Scan for the cell matching the given text and deliver its (x, y) coordinate at center. 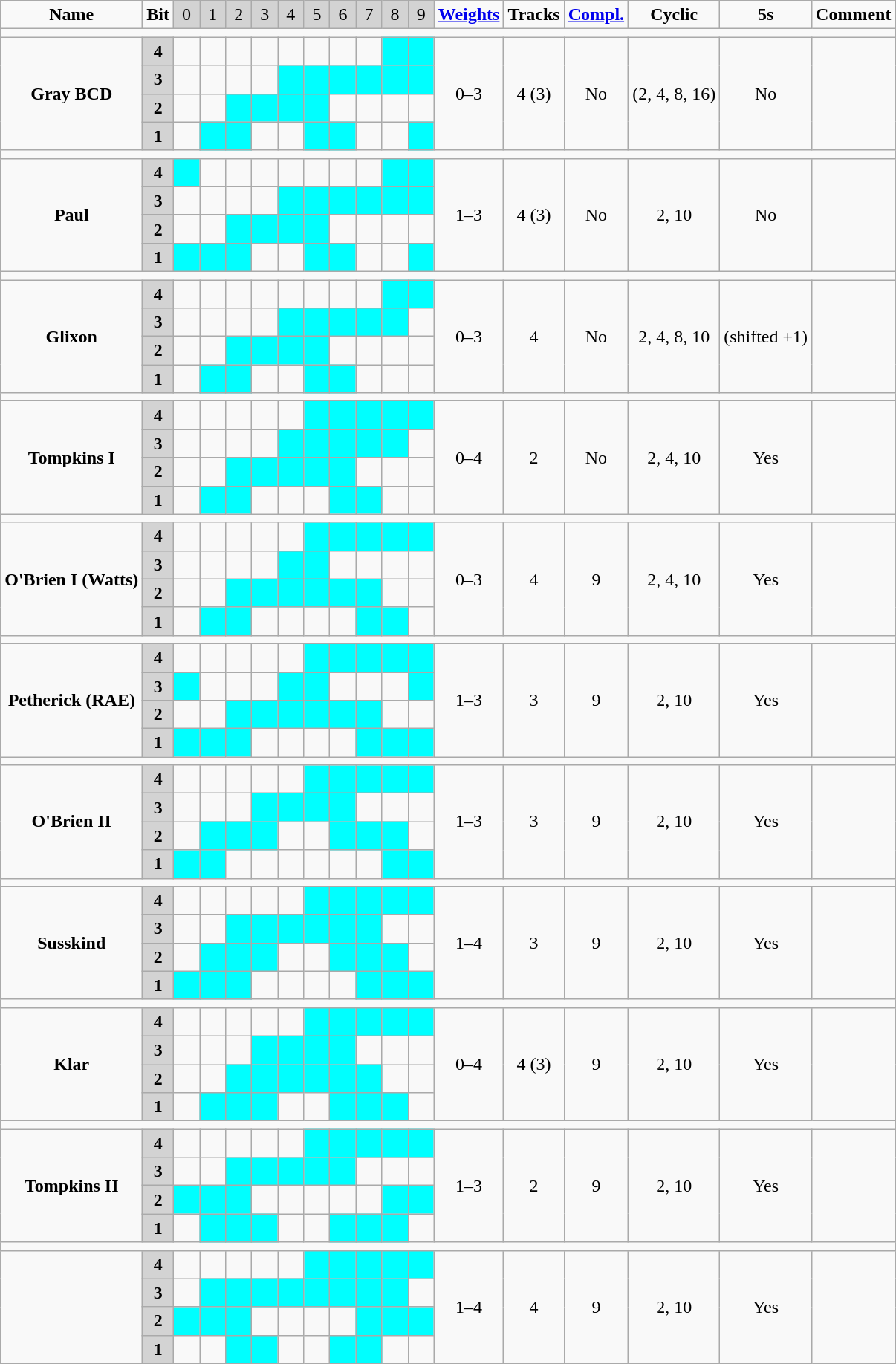
5 (316, 15)
(shifted +1) (766, 336)
Susskind (71, 943)
Comment (854, 15)
0 (187, 15)
Cyclic (675, 15)
Klar (71, 1064)
O'Brien II (71, 822)
Tompkins II (71, 1186)
Bit (158, 15)
Weights (469, 15)
7 (369, 15)
6 (343, 15)
O'Brien I (Watts) (71, 579)
(2, 4, 8, 16) (675, 94)
Compl. (596, 15)
Paul (71, 215)
Petherick (RAE) (71, 700)
Tompkins I (71, 458)
8 (395, 15)
Gray BCD (71, 94)
2, 4, 8, 10 (675, 336)
Tracks (533, 15)
Glixon (71, 336)
5s (766, 15)
Name (71, 15)
